Output the [x, y] coordinate of the center of the cell containing the given text.  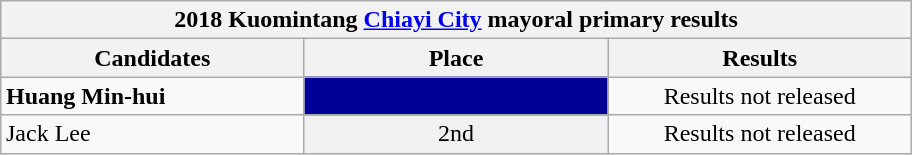
Results [760, 58]
Huang Min-hui [152, 96]
2nd [456, 134]
Jack Lee [152, 134]
Candidates [152, 58]
Place [456, 58]
2018 Kuomintang Chiayi City mayoral primary results [456, 20]
